Identify which cell holds the provided text, then report its (x, y) central coordinate. 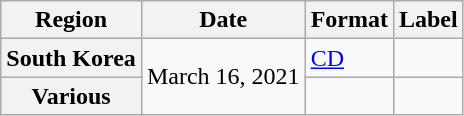
Format (349, 20)
Region (72, 20)
March 16, 2021 (223, 77)
Date (223, 20)
Various (72, 96)
Label (428, 20)
South Korea (72, 58)
CD (349, 58)
